For the text-containing cell, return its midpoint in [x, y] coordinate format. 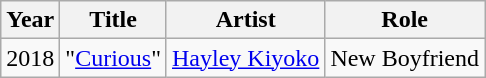
New Boyfriend [405, 58]
2018 [30, 58]
Hayley Kiyoko [245, 58]
"Curious" [114, 58]
Role [405, 20]
Artist [245, 20]
Title [114, 20]
Year [30, 20]
